Determine the (X, Y) coordinate at the center of the cell enclosing the given text.  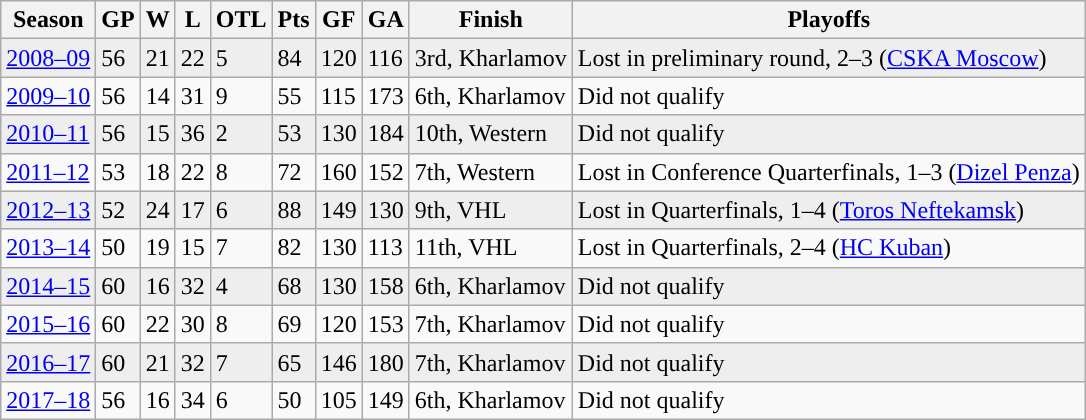
19 (158, 248)
68 (294, 286)
113 (386, 248)
Lost in preliminary round, 2–3 (CSKA Moscow) (828, 58)
52 (118, 210)
5 (241, 58)
2012–13 (48, 210)
9 (241, 96)
30 (192, 324)
184 (386, 134)
2 (241, 134)
GP (118, 20)
152 (386, 172)
2014–15 (48, 286)
11th, VHL (490, 248)
153 (386, 324)
158 (386, 286)
84 (294, 58)
GF (338, 20)
34 (192, 400)
17 (192, 210)
2016–17 (48, 362)
Lost in Quarterfinals, 1–4 (Toros Neftekamsk) (828, 210)
Lost in Conference Quarterfinals, 1–3 (Dizel Penza) (828, 172)
W (158, 20)
9th, VHL (490, 210)
55 (294, 96)
116 (386, 58)
146 (338, 362)
31 (192, 96)
Lost in Quarterfinals, 2–4 (HC Kuban) (828, 248)
OTL (241, 20)
2015–16 (48, 324)
2013–14 (48, 248)
160 (338, 172)
7th, Western (490, 172)
2017–18 (48, 400)
173 (386, 96)
4 (241, 286)
65 (294, 362)
Finish (490, 20)
L (192, 20)
69 (294, 324)
Pts (294, 20)
3rd, Kharlamov (490, 58)
10th, Western (490, 134)
180 (386, 362)
2009–10 (48, 96)
2008–09 (48, 58)
105 (338, 400)
18 (158, 172)
2011–12 (48, 172)
88 (294, 210)
36 (192, 134)
115 (338, 96)
72 (294, 172)
Playoffs (828, 20)
GA (386, 20)
Season (48, 20)
24 (158, 210)
14 (158, 96)
82 (294, 248)
2010–11 (48, 134)
